Capture the cell that displays the provided text and extract its (X, Y) central coordinate. 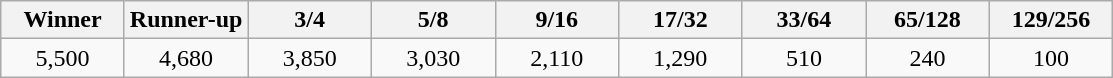
5,500 (63, 58)
129/256 (1051, 20)
65/128 (928, 20)
3,030 (433, 58)
4,680 (186, 58)
5/8 (433, 20)
Winner (63, 20)
100 (1051, 58)
17/32 (681, 20)
240 (928, 58)
33/64 (804, 20)
510 (804, 58)
9/16 (557, 20)
3,850 (310, 58)
3/4 (310, 20)
1,290 (681, 58)
2,110 (557, 58)
Runner-up (186, 20)
